Return the (X, Y) coordinate for the center point of the cell that contains the specified text.  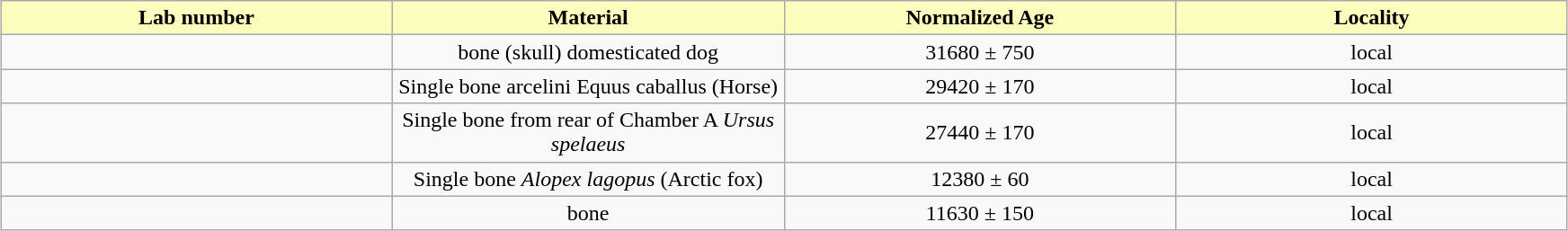
Single bone Alopex lagopus (Arctic fox) (588, 179)
bone (588, 213)
Lab number (197, 18)
27440 ± 170 (980, 133)
Normalized Age (980, 18)
Locality (1372, 18)
29420 ± 170 (980, 86)
Single bone arcelini Equus caballus (Horse) (588, 86)
bone (skull) domesticated dog (588, 52)
Single bone from rear of Chamber A Ursus spelaeus (588, 133)
31680 ± 750 (980, 52)
11630 ± 150 (980, 213)
Material (588, 18)
12380 ± 60 (980, 179)
